Return the (x, y) coordinate for the center point of the cell that contains the specified text.  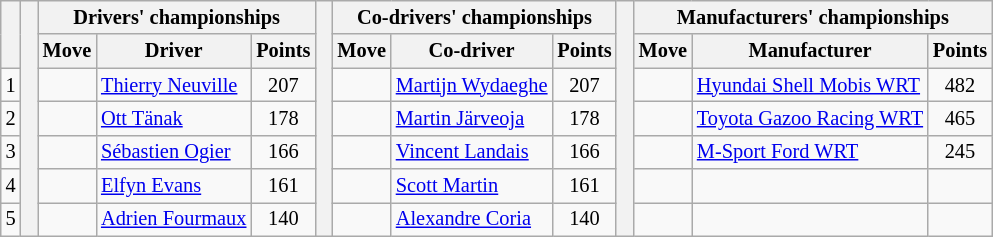
M-Sport Ford WRT (810, 152)
Manufacturers' championships (813, 17)
Scott Martin (472, 186)
Toyota Gazoo Racing WRT (810, 118)
465 (960, 118)
Drivers' championships (177, 17)
482 (960, 85)
Elfyn Evans (174, 186)
Co-drivers' championships (475, 17)
Vincent Landais (472, 152)
5 (11, 219)
Driver (174, 51)
Ott Tänak (174, 118)
Hyundai Shell Mobis WRT (810, 85)
Martijn Wydaeghe (472, 85)
1 (11, 85)
Adrien Fourmaux (174, 219)
Thierry Neuville (174, 85)
245 (960, 152)
Alexandre Coria (472, 219)
Manufacturer (810, 51)
2 (11, 118)
Sébastien Ogier (174, 152)
3 (11, 152)
Martin Järveoja (472, 118)
4 (11, 186)
Co-driver (472, 51)
